Return the (X, Y) coordinate for the center point of the cell that contains the specified text.  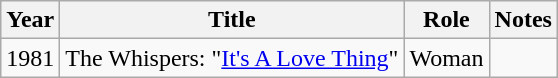
Title (232, 20)
Year (30, 20)
Notes (523, 20)
The Whispers: "It's A Love Thing" (232, 58)
Role (446, 20)
Woman (446, 58)
1981 (30, 58)
